Provide the [X, Y] coordinate of the cell's center where the given text is located.  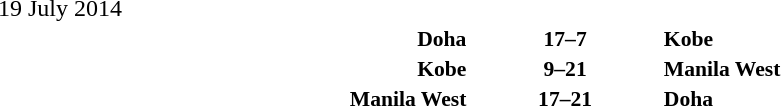
17–7 [566, 38]
9–21 [566, 68]
